Provide the [x, y] coordinate of the cell's center where the given text is located.  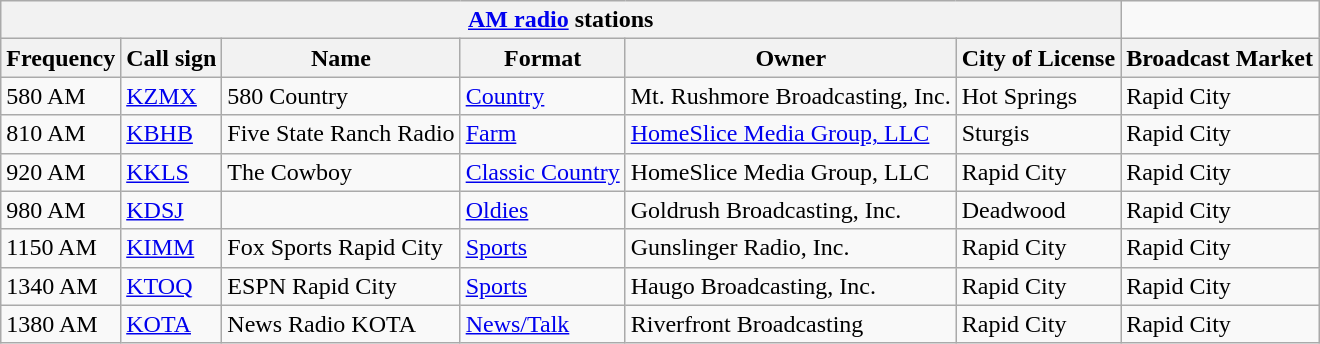
Haugo Broadcasting, Inc. [790, 286]
KDSJ [172, 210]
Sturgis [1038, 134]
City of License [1038, 58]
1340 AM [61, 286]
News Radio KOTA [341, 324]
Five State Ranch Radio [341, 134]
The Cowboy [341, 172]
Owner [790, 58]
580 AM [61, 96]
KKLS [172, 172]
Classic Country [542, 172]
Country [542, 96]
Frequency [61, 58]
Mt. Rushmore Broadcasting, Inc. [790, 96]
Goldrush Broadcasting, Inc. [790, 210]
AM radio stations [561, 20]
ESPN Rapid City [341, 286]
1150 AM [61, 248]
Farm [542, 134]
Name [341, 58]
KTOQ [172, 286]
KBHB [172, 134]
Deadwood [1038, 210]
News/Talk [542, 324]
Broadcast Market [1220, 58]
KOTA [172, 324]
Call sign [172, 58]
810 AM [61, 134]
980 AM [61, 210]
920 AM [61, 172]
Format [542, 58]
Riverfront Broadcasting [790, 324]
KIMM [172, 248]
KZMX [172, 96]
Hot Springs [1038, 96]
Gunslinger Radio, Inc. [790, 248]
1380 AM [61, 324]
Oldies [542, 210]
Fox Sports Rapid City [341, 248]
580 Country [341, 96]
